Detect which cell encompasses the target text, then output its (X, Y) center coordinate. 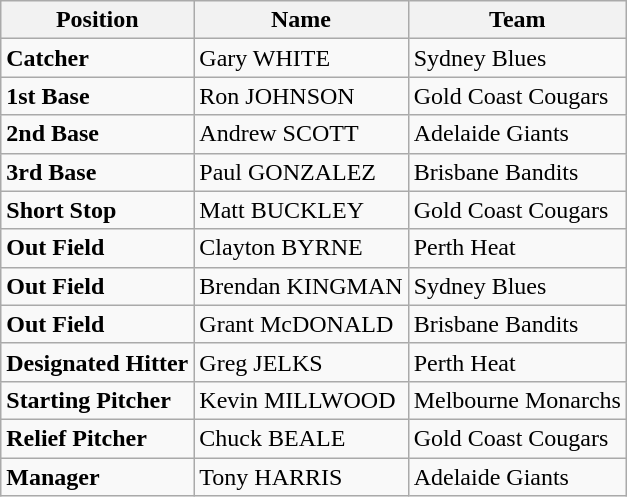
Matt BUCKLEY (301, 210)
Grant McDONALD (301, 324)
1st Base (98, 96)
Manager (98, 477)
Designated Hitter (98, 362)
Brendan KINGMAN (301, 286)
Gary WHITE (301, 58)
Name (301, 20)
Short Stop (98, 210)
Tony HARRIS (301, 477)
Kevin MILLWOOD (301, 400)
Catcher (98, 58)
Greg JELKS (301, 362)
Position (98, 20)
Melbourne Monarchs (517, 400)
3rd Base (98, 172)
Relief Pitcher (98, 438)
Paul GONZALEZ (301, 172)
Andrew SCOTT (301, 134)
Ron JOHNSON (301, 96)
Chuck BEALE (301, 438)
2nd Base (98, 134)
Team (517, 20)
Clayton BYRNE (301, 248)
Starting Pitcher (98, 400)
